Pinpoint the cell where the given text exists, returning its (X, Y) midpoint coordinate. 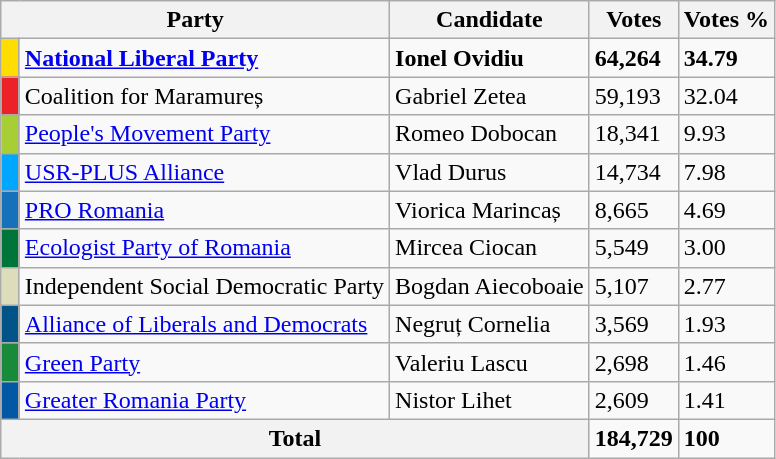
9.93 (726, 134)
1.93 (726, 324)
Ecologist Party of Romania (204, 248)
5,549 (634, 248)
5,107 (634, 286)
Nistor Lihet (490, 400)
Viorica Marincaș (490, 210)
Mircea Ciocan (490, 248)
2,609 (634, 400)
2,698 (634, 362)
Coalition for Maramureș (204, 96)
3,569 (634, 324)
Votes (634, 20)
Total (296, 438)
Party (196, 20)
Green Party (204, 362)
Gabriel Zetea (490, 96)
34.79 (726, 58)
Valeriu Lascu (490, 362)
Alliance of Liberals and Democrats (204, 324)
Greater Romania Party (204, 400)
3.00 (726, 248)
Candidate (490, 20)
2.77 (726, 286)
USR-PLUS Alliance (204, 172)
59,193 (634, 96)
1.46 (726, 362)
National Liberal Party (204, 58)
Vlad Durus (490, 172)
64,264 (634, 58)
Votes % (726, 20)
Bogdan Aiecoboaie (490, 286)
Negruț Cornelia (490, 324)
People's Movement Party (204, 134)
32.04 (726, 96)
100 (726, 438)
14,734 (634, 172)
18,341 (634, 134)
4.69 (726, 210)
184,729 (634, 438)
Ionel Ovidiu (490, 58)
8,665 (634, 210)
PRO Romania (204, 210)
Independent Social Democratic Party (204, 286)
7.98 (726, 172)
Romeo Dobocan (490, 134)
1.41 (726, 400)
